Capture the cell that displays the provided text and extract its [x, y] central coordinate. 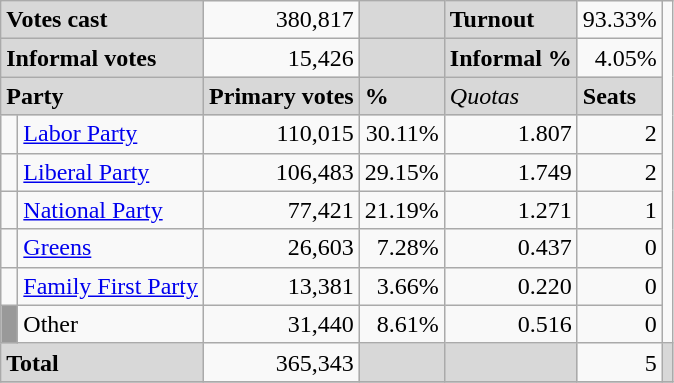
Greens [111, 248]
106,483 [282, 172]
15,426 [282, 58]
7.28% [402, 248]
29.15% [402, 172]
Informal votes [102, 58]
Primary votes [282, 96]
365,343 [282, 362]
Party [102, 96]
Seats [620, 96]
Other [111, 324]
Quotas [510, 96]
110,015 [282, 134]
77,421 [282, 210]
Liberal Party [111, 172]
30.11% [402, 134]
8.61% [402, 324]
21.19% [402, 210]
5 [620, 362]
93.33% [620, 20]
Labor Party [111, 134]
National Party [111, 210]
Votes cast [102, 20]
1.807 [510, 134]
13,381 [282, 286]
1 [620, 210]
26,603 [282, 248]
Informal % [510, 58]
380,817 [282, 20]
Total [102, 362]
1.271 [510, 210]
0.220 [510, 286]
% [402, 96]
4.05% [620, 58]
1.749 [510, 172]
0.437 [510, 248]
Family First Party [111, 286]
Turnout [510, 20]
0.516 [510, 324]
31,440 [282, 324]
3.66% [402, 286]
